Output the (X, Y) coordinate of the center of the cell containing the given text.  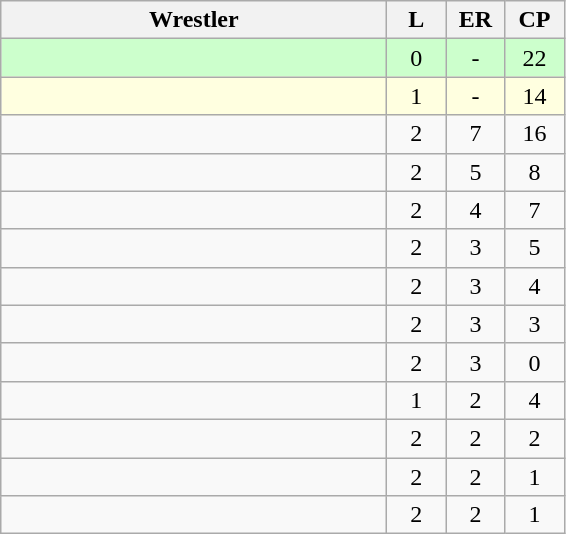
8 (534, 172)
ER (476, 20)
L (416, 20)
Wrestler (194, 20)
16 (534, 134)
22 (534, 58)
CP (534, 20)
14 (534, 96)
